Pinpoint the cell where the given text exists, returning its [X, Y] midpoint coordinate. 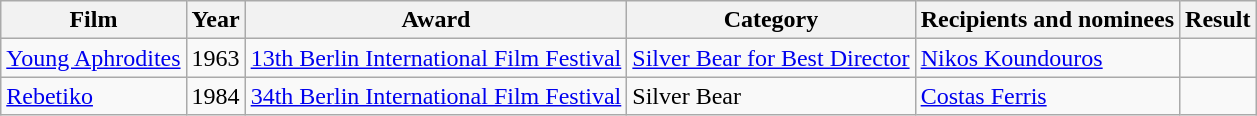
Nikos Koundouros [1047, 58]
Award [436, 20]
Film [94, 20]
Result [1218, 20]
13th Berlin International Film Festival [436, 58]
Silver Bear for Best Director [771, 58]
Costas Ferris [1047, 96]
Young Aphrodites [94, 58]
34th Berlin International Film Festival [436, 96]
Category [771, 20]
Year [216, 20]
1963 [216, 58]
Recipients and nominees [1047, 20]
Rebetiko [94, 96]
Silver Bear [771, 96]
1984 [216, 96]
